Output the [x, y] coordinate of the center of the cell containing the given text.  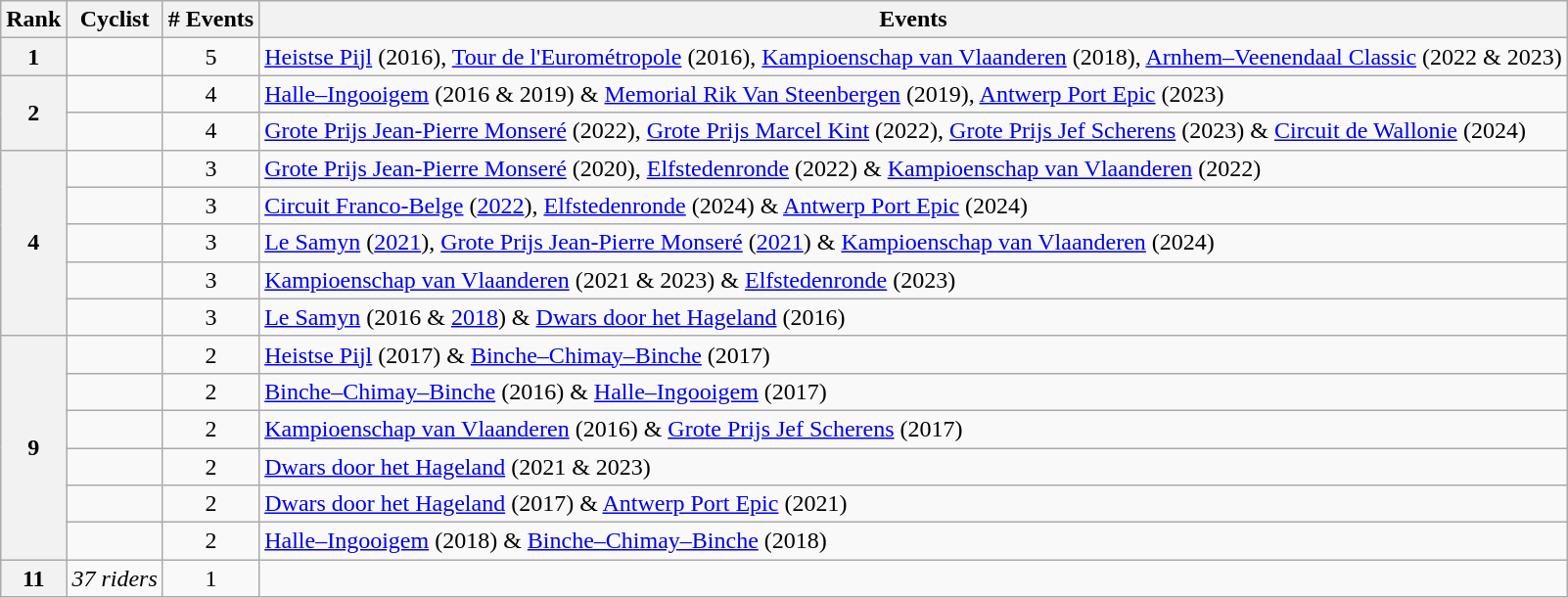
Heistse Pijl (2017) & Binche–Chimay–Binche (2017) [914, 354]
Kampioenschap van Vlaanderen (2016) & Grote Prijs Jef Scherens (2017) [914, 429]
Binche–Chimay–Binche (2016) & Halle–Ingooigem (2017) [914, 391]
Circuit Franco-Belge (2022), Elfstedenronde (2024) & Antwerp Port Epic (2024) [914, 206]
Grote Prijs Jean-Pierre Monseré (2022), Grote Prijs Marcel Kint (2022), Grote Prijs Jef Scherens (2023) & Circuit de Wallonie (2024) [914, 131]
Le Samyn (2021), Grote Prijs Jean-Pierre Monseré (2021) & Kampioenschap van Vlaanderen (2024) [914, 243]
Events [914, 20]
Kampioenschap van Vlaanderen (2021 & 2023) & Elfstedenronde (2023) [914, 280]
5 [210, 57]
37 riders [115, 578]
Dwars door het Hageland (2017) & Antwerp Port Epic (2021) [914, 504]
Halle–Ingooigem (2016 & 2019) & Memorial Rik Van Steenbergen (2019), Antwerp Port Epic (2023) [914, 94]
9 [33, 447]
11 [33, 578]
Heistse Pijl (2016), Tour de l'Eurométropole (2016), Kampioenschap van Vlaanderen (2018), Arnhem–Veenendaal Classic (2022 & 2023) [914, 57]
Le Samyn (2016 & 2018) & Dwars door het Hageland (2016) [914, 317]
Dwars door het Hageland (2021 & 2023) [914, 467]
Rank [33, 20]
Cyclist [115, 20]
Grote Prijs Jean-Pierre Monseré (2020), Elfstedenronde (2022) & Kampioenschap van Vlaanderen (2022) [914, 168]
# Events [210, 20]
Halle–Ingooigem (2018) & Binche–Chimay–Binche (2018) [914, 541]
